From the cell containing the given text, extract its center point as (X, Y) coordinate. 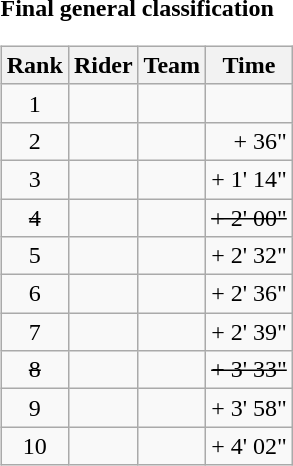
+ 4' 02" (250, 446)
+ 2' 32" (250, 256)
+ 36" (250, 141)
10 (34, 446)
+ 3' 33" (250, 370)
+ 2' 36" (250, 294)
7 (34, 332)
Team (172, 65)
+ 3' 58" (250, 408)
+ 2' 39" (250, 332)
9 (34, 408)
6 (34, 294)
Time (250, 65)
4 (34, 217)
Rider (103, 65)
2 (34, 141)
+ 2' 00" (250, 217)
5 (34, 256)
Rank (34, 65)
8 (34, 370)
3 (34, 179)
+ 1' 14" (250, 179)
1 (34, 103)
